Scan for the cell matching the given text and deliver its (x, y) coordinate at center. 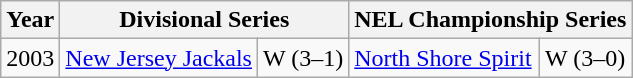
W (3–1) (302, 58)
2003 (30, 58)
W (3–0) (585, 58)
North Shore Spirit (444, 58)
Divisional Series (204, 20)
New Jersey Jackals (159, 58)
NEL Championship Series (490, 20)
Year (30, 20)
